Capture the cell that displays the provided text and extract its (X, Y) central coordinate. 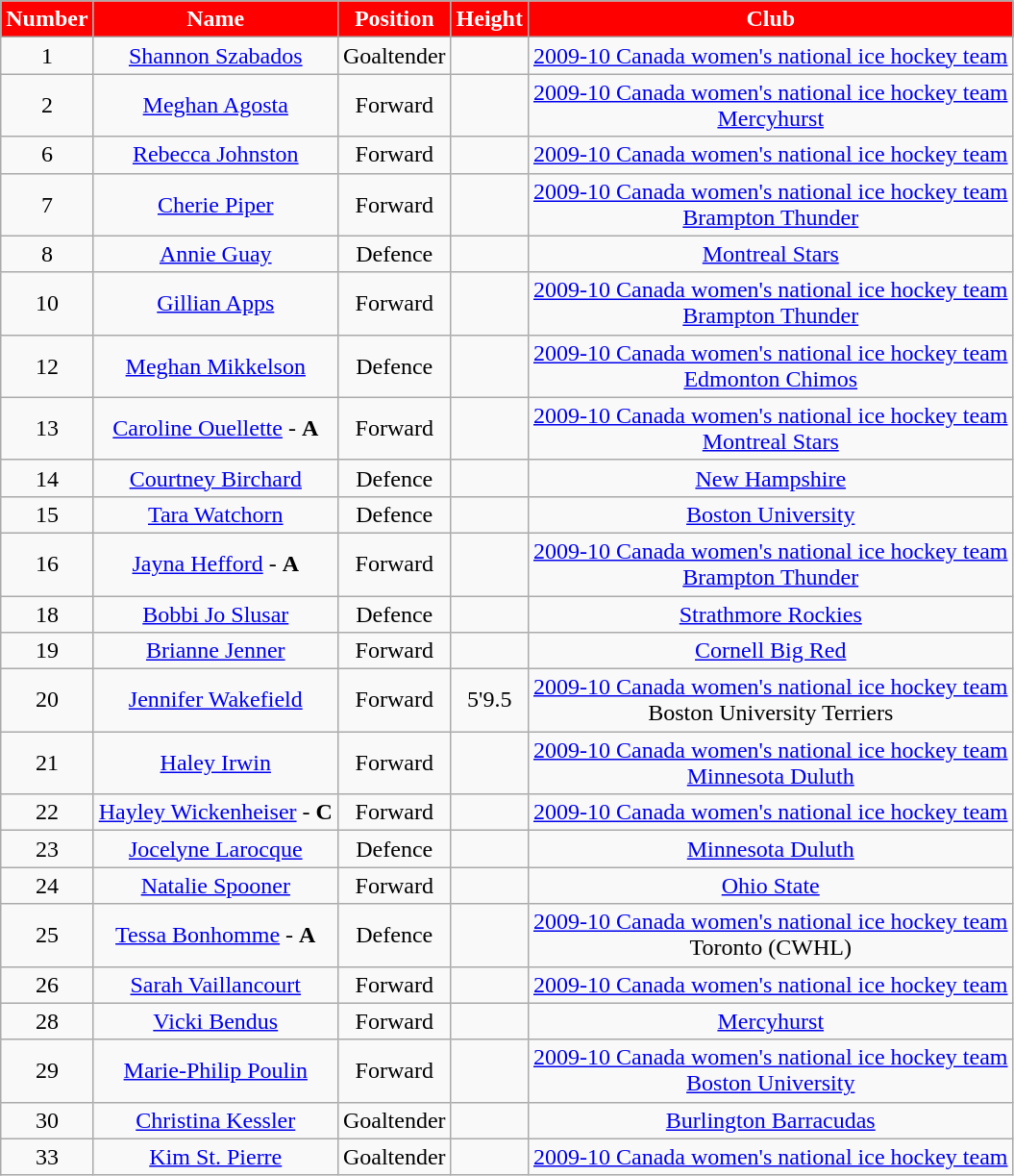
Haley Irwin (215, 763)
New Hampshire (771, 478)
Position (394, 19)
Mercyhurst (771, 1021)
Hayley Wickenheiser - C (215, 813)
24 (47, 886)
26 (47, 985)
6 (47, 155)
Minnesota Duluth (771, 849)
Number (47, 19)
2009-10 Canada women's national ice hockey teamBoston University Terriers (771, 700)
14 (47, 478)
5'9.5 (489, 700)
7 (47, 204)
16 (47, 563)
Strathmore Rockies (771, 614)
15 (47, 514)
Jocelyne Larocque (215, 849)
Montreal Stars (771, 254)
Club (771, 19)
Natalie Spooner (215, 886)
33 (47, 1157)
1 (47, 56)
Kim St. Pierre (215, 1157)
25 (47, 935)
22 (47, 813)
Meghan Mikkelson (215, 365)
21 (47, 763)
18 (47, 614)
Height (489, 19)
20 (47, 700)
Name (215, 19)
Vicki Bendus (215, 1021)
Jennifer Wakefield (215, 700)
Rebecca Johnston (215, 155)
Burlington Barracudas (771, 1120)
23 (47, 849)
2009-10 Canada women's national ice hockey teamEdmonton Chimos (771, 365)
2 (47, 106)
Boston University (771, 514)
2009-10 Canada women's national ice hockey teamMontreal Stars (771, 429)
12 (47, 365)
28 (47, 1021)
19 (47, 651)
Ohio State (771, 886)
Cornell Big Red (771, 651)
Bobbi Jo Slusar (215, 614)
2009-10 Canada women's national ice hockey teamMercyhurst (771, 106)
Tessa Bonhomme - A (215, 935)
Meghan Agosta (215, 106)
Cherie Piper (215, 204)
Sarah Vaillancourt (215, 985)
10 (47, 304)
2009-10 Canada women's national ice hockey teamMinnesota Duluth (771, 763)
Caroline Ouellette - A (215, 429)
2009-10 Canada women's national ice hockey teamBoston University (771, 1071)
30 (47, 1120)
Shannon Szabados (215, 56)
Gillian Apps (215, 304)
13 (47, 429)
2009-10 Canada women's national ice hockey teamToronto (CWHL) (771, 935)
Annie Guay (215, 254)
Jayna Hefford - A (215, 563)
Courtney Birchard (215, 478)
Christina Kessler (215, 1120)
Marie-Philip Poulin (215, 1071)
8 (47, 254)
29 (47, 1071)
Brianne Jenner (215, 651)
Tara Watchorn (215, 514)
